For the text-containing cell, return its midpoint in [x, y] coordinate format. 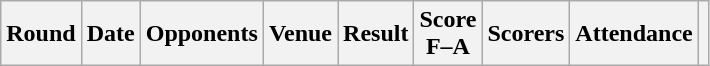
Opponents [202, 34]
Attendance [634, 34]
Date [110, 34]
Round [41, 34]
Venue [300, 34]
ScoreF–A [448, 34]
Result [376, 34]
Scorers [526, 34]
